For the text-containing cell, return its midpoint in (X, Y) coordinate format. 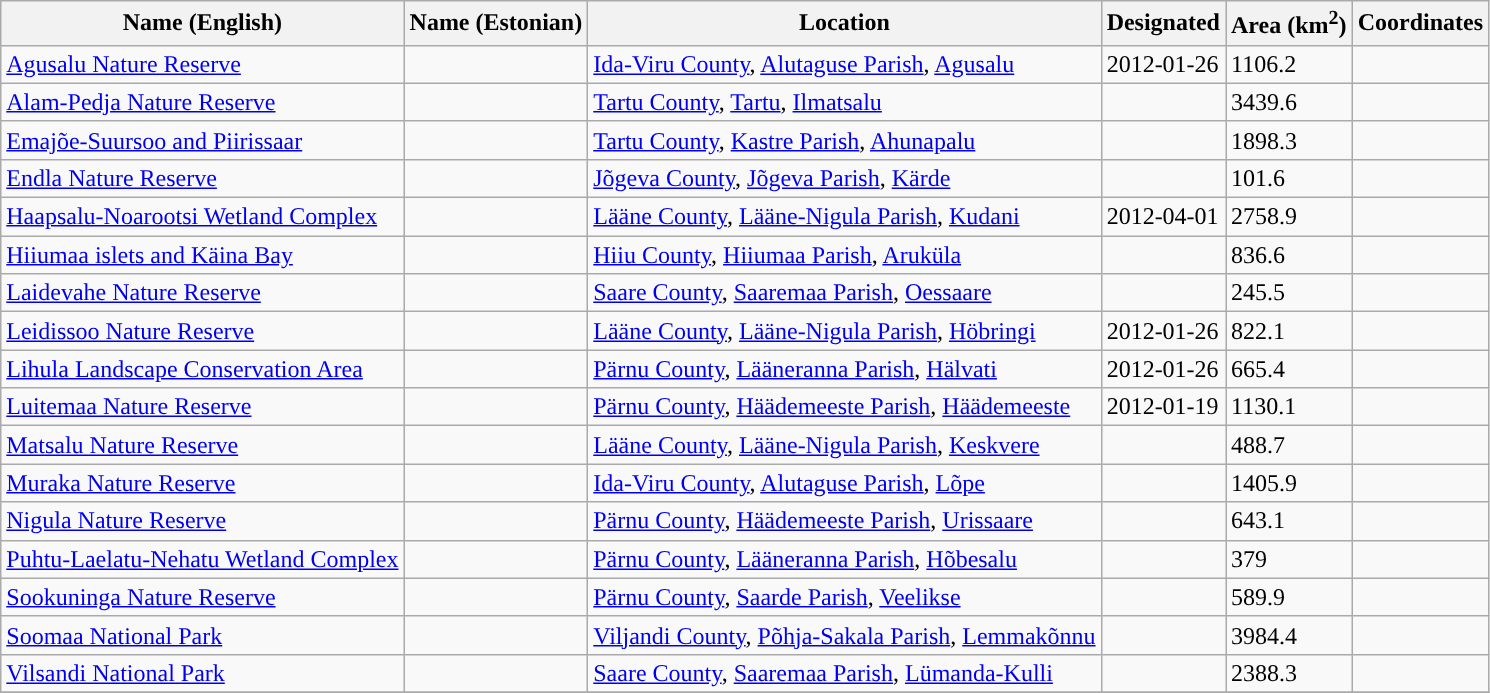
Saare County, Saaremaa Parish, Oessaare (844, 293)
Endla Nature Reserve (202, 178)
Haapsalu-Noarootsi Wetland Complex (202, 217)
Pärnu County, Häädemeeste Parish, Häädemeeste (844, 407)
Jõgeva County, Jõgeva Parish, Kärde (844, 178)
2388.3 (1290, 673)
Lihula Landscape Conservation Area (202, 369)
Leidissoo Nature Reserve (202, 331)
3439.6 (1290, 102)
Name (Estonian) (496, 24)
Soomaa National Park (202, 635)
Location (844, 24)
3984.4 (1290, 635)
836.6 (1290, 255)
379 (1290, 559)
Muraka Nature Reserve (202, 483)
101.6 (1290, 178)
Pärnu County, Lääneranna Parish, Hälvati (844, 369)
Lääne County, Lääne-Nigula Parish, Höbringi (844, 331)
589.9 (1290, 597)
488.7 (1290, 445)
Agusalu Nature Reserve (202, 64)
Pärnu County, Saarde Parish, Veelikse (844, 597)
Tartu County, Kastre Parish, Ahunapalu (844, 140)
Lääne County, Lääne-Nigula Parish, Kudani (844, 217)
Hiiumaa islets and Käina Bay (202, 255)
1106.2 (1290, 64)
Pärnu County, Häädemeeste Parish, Urissaare (844, 521)
Tartu County, Tartu, Ilmatsalu (844, 102)
643.1 (1290, 521)
1405.9 (1290, 483)
1898.3 (1290, 140)
Ida-Viru County, Alutaguse Parish, Lõpe (844, 483)
Saare County, Saaremaa Parish, Lümanda-Kulli (844, 673)
2012-04-01 (1163, 217)
Matsalu Nature Reserve (202, 445)
Alam-Pedja Nature Reserve (202, 102)
Area (km2) (1290, 24)
Emajõe-Suursoo and Piirissaar (202, 140)
245.5 (1290, 293)
Laidevahe Nature Reserve (202, 293)
Vilsandi National Park (202, 673)
1130.1 (1290, 407)
665.4 (1290, 369)
Lääne County, Lääne-Nigula Parish, Keskvere (844, 445)
Pärnu County, Lääneranna Parish, Hõbesalu (844, 559)
Puhtu-Laelatu-Nehatu Wetland Complex (202, 559)
2758.9 (1290, 217)
Luitemaa Nature Reserve (202, 407)
Ida-Viru County, Alutaguse Parish, Agusalu (844, 64)
822.1 (1290, 331)
Hiiu County, Hiiumaa Parish, Aruküla (844, 255)
2012-01-19 (1163, 407)
Name (English) (202, 24)
Nigula Nature Reserve (202, 521)
Designated (1163, 24)
Coordinates (1420, 24)
Sookuninga Nature Reserve (202, 597)
Viljandi County, Põhja-Sakala Parish, Lemmakõnnu (844, 635)
